Detect which cell encompasses the target text, then output its [X, Y] center coordinate. 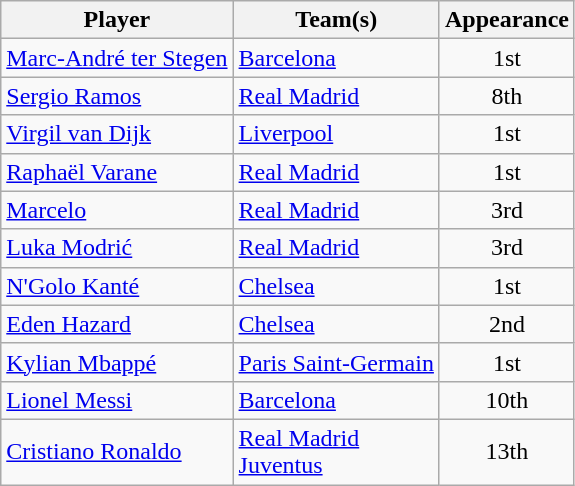
Kylian Mbappé [117, 362]
Virgil van Dijk [117, 134]
Luka Modrić [117, 248]
Real Madrid Juventus [336, 452]
Lionel Messi [117, 400]
Marcelo [117, 210]
Eden Hazard [117, 324]
8th [506, 96]
Appearance [506, 20]
Paris Saint-Germain [336, 362]
Raphaël Varane [117, 172]
N'Golo Kanté [117, 286]
Player [117, 20]
2nd [506, 324]
Cristiano Ronaldo [117, 452]
Sergio Ramos [117, 96]
13th [506, 452]
Liverpool [336, 134]
10th [506, 400]
Team(s) [336, 20]
Marc-André ter Stegen [117, 58]
